Return [x, y] of the center of cell containing provided text 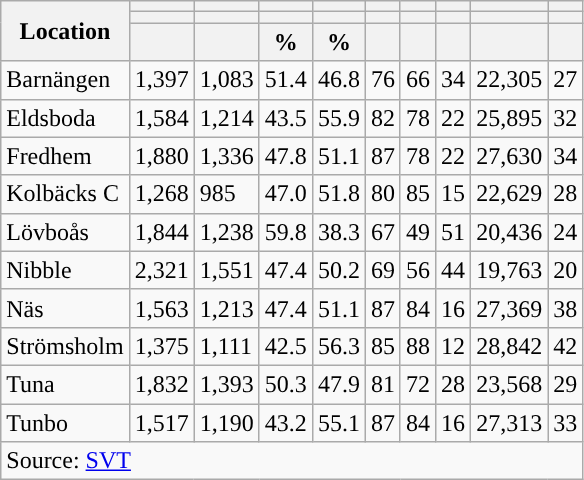
33 [566, 423]
1,111 [226, 346]
42 [566, 346]
29 [566, 384]
1,844 [162, 232]
1,393 [226, 384]
1,517 [162, 423]
1,336 [226, 156]
1,880 [162, 156]
25,895 [510, 118]
76 [382, 80]
Näs [65, 308]
28,842 [510, 346]
47.0 [286, 194]
55.1 [338, 423]
32 [566, 118]
43.2 [286, 423]
Eldsboda [65, 118]
50.3 [286, 384]
27,369 [510, 308]
88 [418, 346]
Location [65, 31]
42.5 [286, 346]
20 [566, 270]
50.2 [338, 270]
1,551 [226, 270]
Tunbo [65, 423]
1,190 [226, 423]
59.8 [286, 232]
Lövboås [65, 232]
44 [454, 270]
1,563 [162, 308]
49 [418, 232]
Kolbäcks C [65, 194]
55.9 [338, 118]
38.3 [338, 232]
56 [418, 270]
69 [382, 270]
72 [418, 384]
2,321 [162, 270]
Source: SVT [292, 461]
1,584 [162, 118]
12 [454, 346]
Tuna [65, 384]
1,213 [226, 308]
1,238 [226, 232]
Barnängen [65, 80]
67 [382, 232]
1,832 [162, 384]
43.5 [286, 118]
81 [382, 384]
1,375 [162, 346]
Fredhem [65, 156]
51.8 [338, 194]
1,083 [226, 80]
27,313 [510, 423]
27,630 [510, 156]
46.8 [338, 80]
47.9 [338, 384]
47.8 [286, 156]
51 [454, 232]
23,568 [510, 384]
51.4 [286, 80]
82 [382, 118]
66 [418, 80]
Strömsholm [65, 346]
38 [566, 308]
27 [566, 80]
15 [454, 194]
985 [226, 194]
1,397 [162, 80]
80 [382, 194]
22,629 [510, 194]
20,436 [510, 232]
Nibble [65, 270]
24 [566, 232]
56.3 [338, 346]
22,305 [510, 80]
1,268 [162, 194]
1,214 [226, 118]
19,763 [510, 270]
